Locate the cell with the specified text and output its [X, Y] center coordinate. 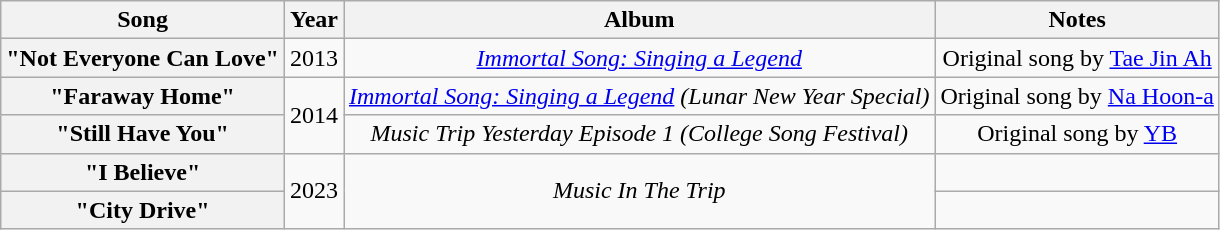
Original song by Na Hoon-a [1077, 96]
2023 [314, 191]
Music In The Trip [640, 191]
Notes [1077, 20]
Album [640, 20]
"I Believe" [143, 172]
Music Trip Yesterday Episode 1 (College Song Festival) [640, 134]
"Faraway Home" [143, 96]
"Not Everyone Can Love" [143, 58]
2013 [314, 58]
Original song by Tae Jin Ah [1077, 58]
Immortal Song: Singing a Legend [640, 58]
Original song by YB [1077, 134]
2014 [314, 115]
Year [314, 20]
"City Drive" [143, 210]
"Still Have You" [143, 134]
Song [143, 20]
Immortal Song: Singing a Legend (Lunar New Year Special) [640, 96]
